Return the [X, Y] coordinate for the center point of the cell that contains the specified text.  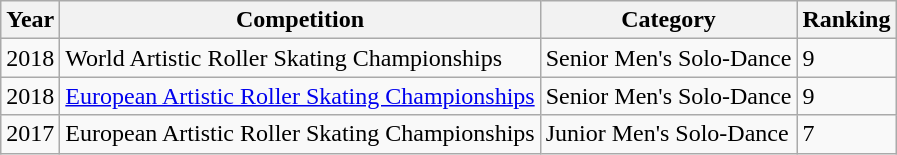
7 [846, 134]
Year [30, 20]
Category [668, 20]
Junior Men's Solo-Dance [668, 134]
2017 [30, 134]
Competition [300, 20]
World Artistic Roller Skating Championships [300, 58]
Ranking [846, 20]
